Extract the [X, Y] coordinate from the center of the cell holding the provided text.  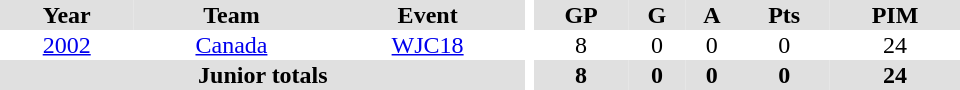
Canada [231, 45]
WJC18 [428, 45]
Junior totals [263, 75]
Event [428, 15]
A [712, 15]
PIM [895, 15]
Pts [784, 15]
Team [231, 15]
GP [582, 15]
Year [66, 15]
G [658, 15]
2002 [66, 45]
